Capture the cell that displays the provided text and extract its (x, y) central coordinate. 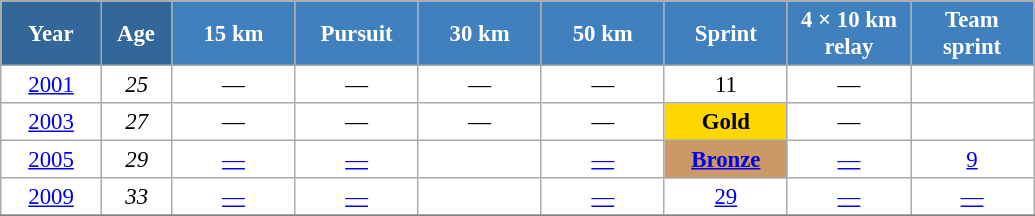
27 (136, 122)
2001 (52, 85)
11 (726, 85)
Pursuit (356, 34)
15 km (234, 34)
2005 (52, 160)
50 km (602, 34)
Sprint (726, 34)
25 (136, 85)
2003 (52, 122)
2009 (52, 197)
33 (136, 197)
9 (972, 160)
Year (52, 34)
Age (136, 34)
Bronze (726, 160)
Team sprint (972, 34)
30 km (480, 34)
4 × 10 km relay (848, 34)
Gold (726, 122)
